Pinpoint the cell where the given text exists, returning its [x, y] midpoint coordinate. 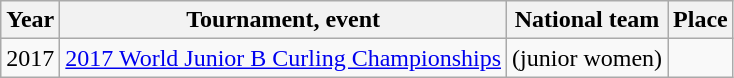
National team [588, 20]
Tournament, event [284, 20]
(junior women) [588, 58]
2017 [30, 58]
2017 World Junior B Curling Championships [284, 58]
Year [30, 20]
Place [701, 20]
